Detect which cell encompasses the target text, then output its (x, y) center coordinate. 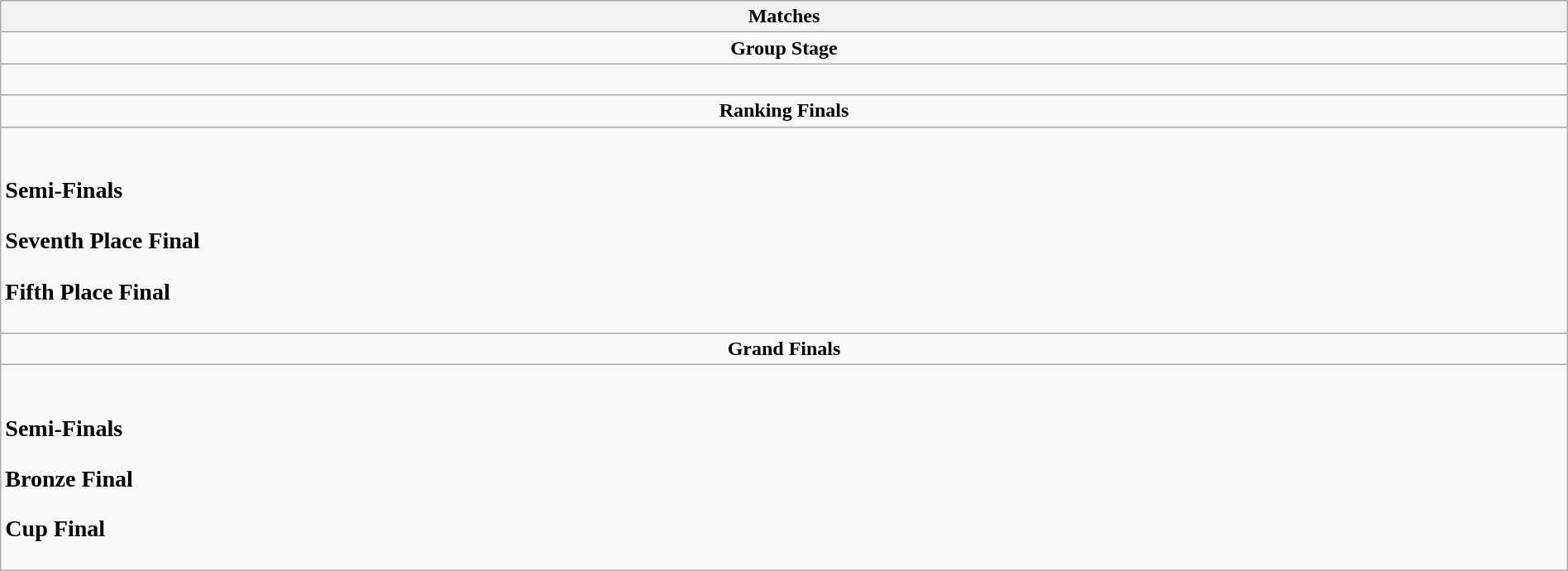
Group Stage (784, 48)
Semi-Finals Seventh Place FinalFifth Place Final (784, 230)
Ranking Finals (784, 111)
Grand Finals (784, 348)
Matches (784, 17)
Semi-Finals Bronze FinalCup Final (784, 467)
